Extract the [x, y] coordinate from the center of the cell holding the provided text.  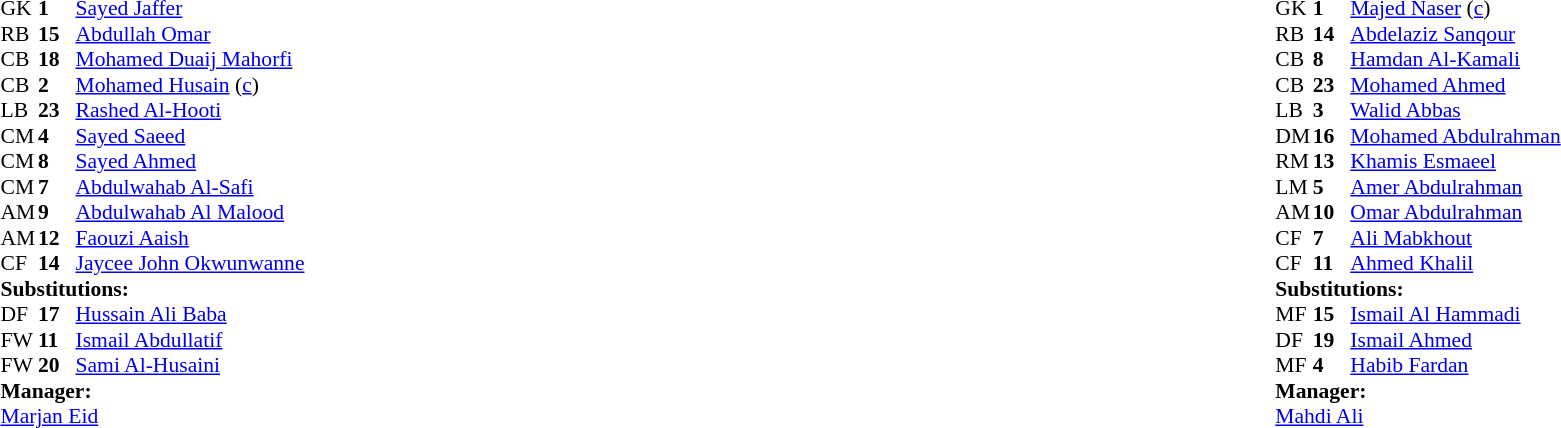
10 [1332, 213]
Ismail Abdullatif [190, 340]
12 [57, 238]
Ismail Ahmed [1455, 340]
Rashed Al-Hooti [190, 111]
Abdullah Omar [190, 34]
Mohamed Abdulrahman [1455, 136]
Faouzi Aaish [190, 238]
Khamis Esmaeel [1455, 161]
20 [57, 365]
Ali Mabkhout [1455, 238]
Mohamed Husain (c) [190, 85]
17 [57, 315]
Amer Abdulrahman [1455, 187]
RM [1294, 161]
2 [57, 85]
Jaycee John Okwunwanne [190, 263]
Hamdan Al-Kamali [1455, 59]
DM [1294, 136]
Walid Abbas [1455, 111]
Mohamed Ahmed [1455, 85]
Hussain Ali Baba [190, 315]
Omar Abdulrahman [1455, 213]
Abdulwahab Al Malood [190, 213]
LM [1294, 187]
18 [57, 59]
Sayed Saeed [190, 136]
3 [1332, 111]
Sayed Ahmed [190, 161]
16 [1332, 136]
19 [1332, 340]
Mohamed Duaij Mahorfi [190, 59]
Habib Fardan [1455, 365]
Abdelaziz Sanqour [1455, 34]
Sami Al-Husaini [190, 365]
9 [57, 213]
Ismail Al Hammadi [1455, 315]
13 [1332, 161]
5 [1332, 187]
Abdulwahab Al-Safi [190, 187]
Ahmed Khalil [1455, 263]
